Capture the cell that displays the provided text and extract its (x, y) central coordinate. 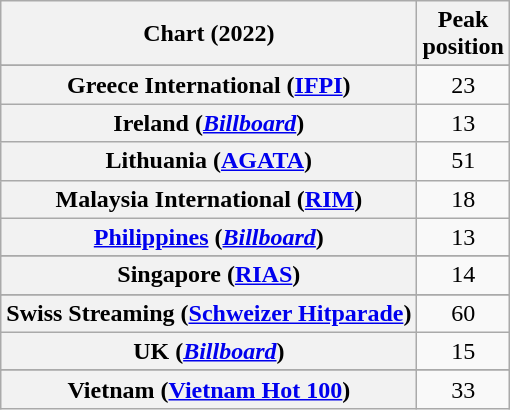
Greece International (IFPI) (209, 85)
Peakposition (463, 34)
18 (463, 199)
Chart (2022) (209, 34)
Singapore (RIAS) (209, 275)
60 (463, 313)
Lithuania (AGATA) (209, 161)
15 (463, 351)
UK (Billboard) (209, 351)
14 (463, 275)
Philippines (Billboard) (209, 237)
33 (463, 389)
Swiss Streaming (Schweizer Hitparade) (209, 313)
23 (463, 85)
Vietnam (Vietnam Hot 100) (209, 389)
Ireland (Billboard) (209, 123)
51 (463, 161)
Malaysia International (RIM) (209, 199)
